For the text-containing cell, return its midpoint in [x, y] coordinate format. 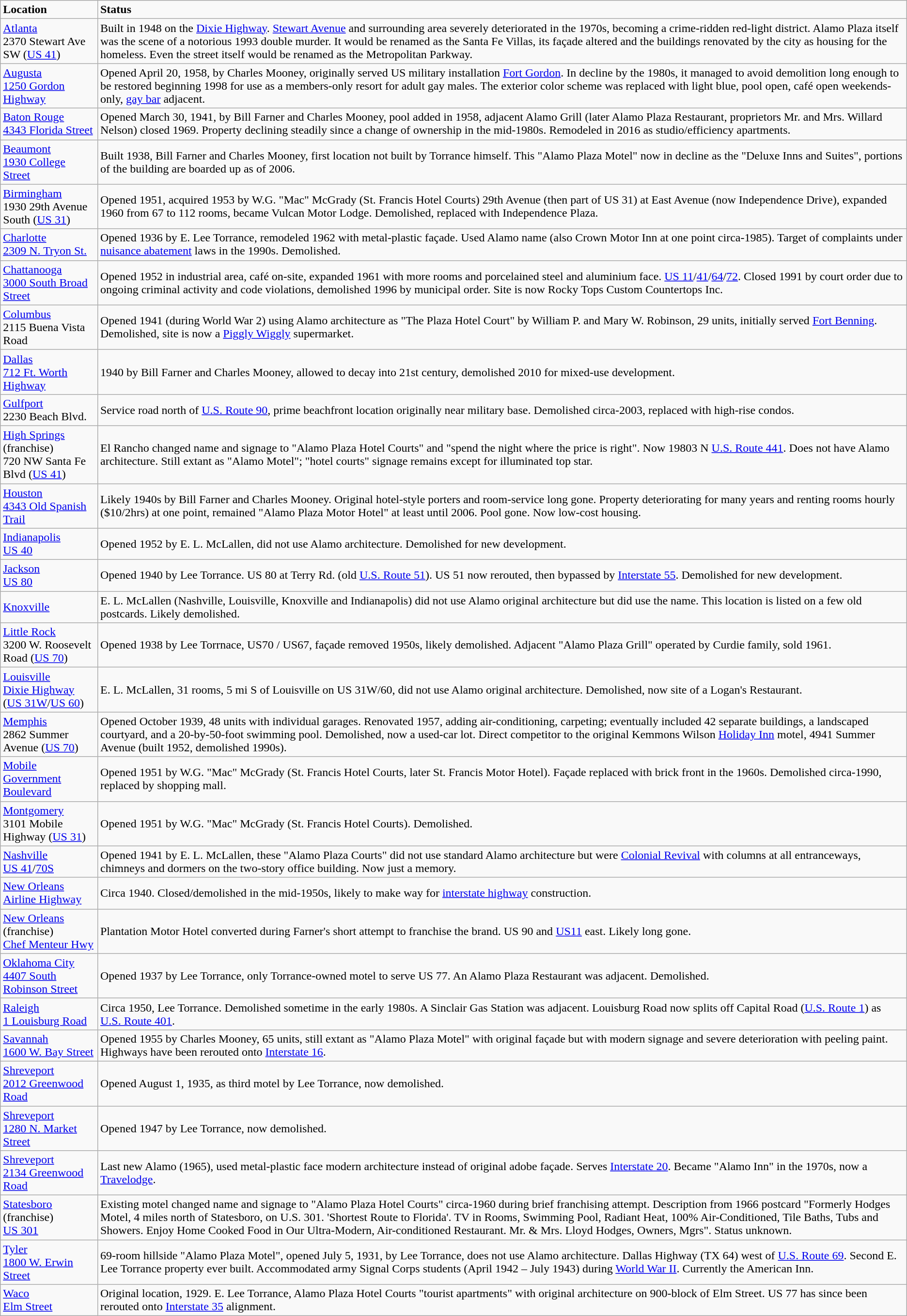
Status [502, 10]
Houston 4343 Old Spanish Trail [49, 506]
Tyler 1800 W. Erwin Street [49, 1262]
Opened 1951 by W.G. "Mac" McGrady (St. Francis Hotel Courts). Demolished. [502, 824]
Dallas 712 Ft. Worth Highway [49, 372]
Memphis 2862 Summer Avenue (US 70) [49, 734]
Opened 1947 by Lee Torrance, now demolished. [502, 1128]
Columbus2115 Buena Vista Road [49, 327]
Beaumont 1930 College Street [49, 162]
Atlanta 2370 Stewart Ave SW (US 41) [49, 41]
Montgomery 3101 Mobile Highway (US 31) [49, 824]
Nashville US 41/70S [49, 862]
Waco Elm Street [49, 1300]
Mobile Government Boulevard [49, 779]
Opened August 1, 1935, as third motel by Lee Torrance, now demolished. [502, 1083]
Oklahoma City 4407 South Robinson Street [49, 976]
High Springs (franchise) 720 NW Santa Fe Blvd (US 41) [49, 455]
Shreveport 2134 Greenwood Road [49, 1173]
E. L. McLallen, 31 rooms, 5 mi S of Louisville on US 31W/60, did not use Alamo original architecture. Demolished, now site of a Logan's Restaurant. [502, 690]
Raleigh 1 Louisburg Road [49, 1014]
Plantation Motor Hotel converted during Farner's short attempt to franchise the brand. US 90 and US11 east. Likely long gone. [502, 931]
Statesboro (franchise) US 301 [49, 1218]
Augusta 1250 Gordon Highway [49, 86]
New Orleans Airline Highway [49, 893]
Jackson US 80 [49, 576]
Savannah 1600 W. Bay Street [49, 1045]
Service road north of U.S. Route 90, prime beachfront location originally near military base. Demolished circa-2003, replaced with high-rise condos. [502, 410]
Gulfport2230 Beach Blvd. [49, 410]
New Orleans (franchise) Chef Menteur Hwy [49, 931]
Opened 1938 by Lee Torrnace, US70 / US67, façade removed 1950s, likely demolished. Adjacent "Alamo Plaza Grill" operated by Curdie family, sold 1961. [502, 645]
Shreveport 1280 N. Market Street [49, 1128]
Knoxville [49, 607]
Indianapolis US 40 [49, 544]
Louisville Dixie Highway (US 31W/US 60) [49, 690]
Shreveport 2012 Greenwood Road [49, 1083]
Charlotte 2309 N. Tryon St. [49, 244]
Circa 1940. Closed/demolished in the mid-1950s, likely to make way for interstate highway construction. [502, 893]
Opened 1952 by E. L. McLallen, did not use Alamo architecture. Demolished for new development. [502, 544]
Chattanooga 3000 South Broad Street [49, 283]
Little Rock 3200 W. Roosevelt Road (US 70) [49, 645]
1940 by Bill Farner and Charles Mooney, allowed to decay into 21st century, demolished 2010 for mixed-use development. [502, 372]
Location [49, 10]
Opened 1937 by Lee Torrance, only Torrance-owned motel to serve US 77. An Alamo Plaza Restaurant was adjacent. Demolished. [502, 976]
Birmingham 1930 29th Avenue South (US 31) [49, 206]
Baton Rouge 4343 Florida Street [49, 124]
